Find where the given text appears and provide that cell's center as [x, y] coordinate. 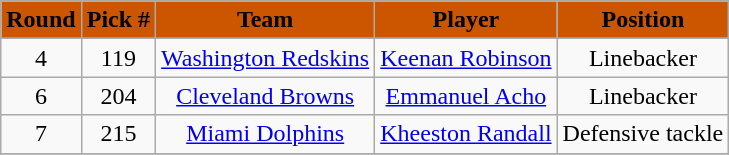
Pick # [118, 20]
Round [41, 20]
6 [41, 96]
Washington Redskins [266, 58]
119 [118, 58]
Emmanuel Acho [466, 96]
4 [41, 58]
204 [118, 96]
Player [466, 20]
Miami Dolphins [266, 134]
215 [118, 134]
Team [266, 20]
Position [643, 20]
Keenan Robinson [466, 58]
Kheeston Randall [466, 134]
Defensive tackle [643, 134]
Cleveland Browns [266, 96]
7 [41, 134]
